Detect which cell encompasses the target text, then output its [X, Y] center coordinate. 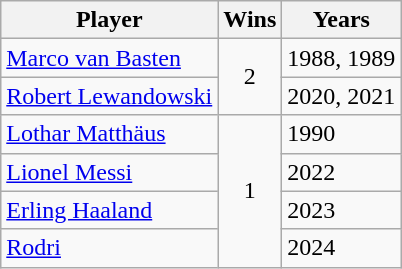
Wins [250, 20]
Player [110, 20]
1988, 1989 [342, 58]
Years [342, 20]
1990 [342, 134]
Lothar Matthäus [110, 134]
Erling Haaland [110, 210]
2022 [342, 172]
Robert Lewandowski [110, 96]
1 [250, 191]
Rodri [110, 248]
2023 [342, 210]
2020, 2021 [342, 96]
2 [250, 77]
Marco van Basten [110, 58]
Lionel Messi [110, 172]
2024 [342, 248]
